Pinpoint the cell where the given text exists, returning its [X, Y] midpoint coordinate. 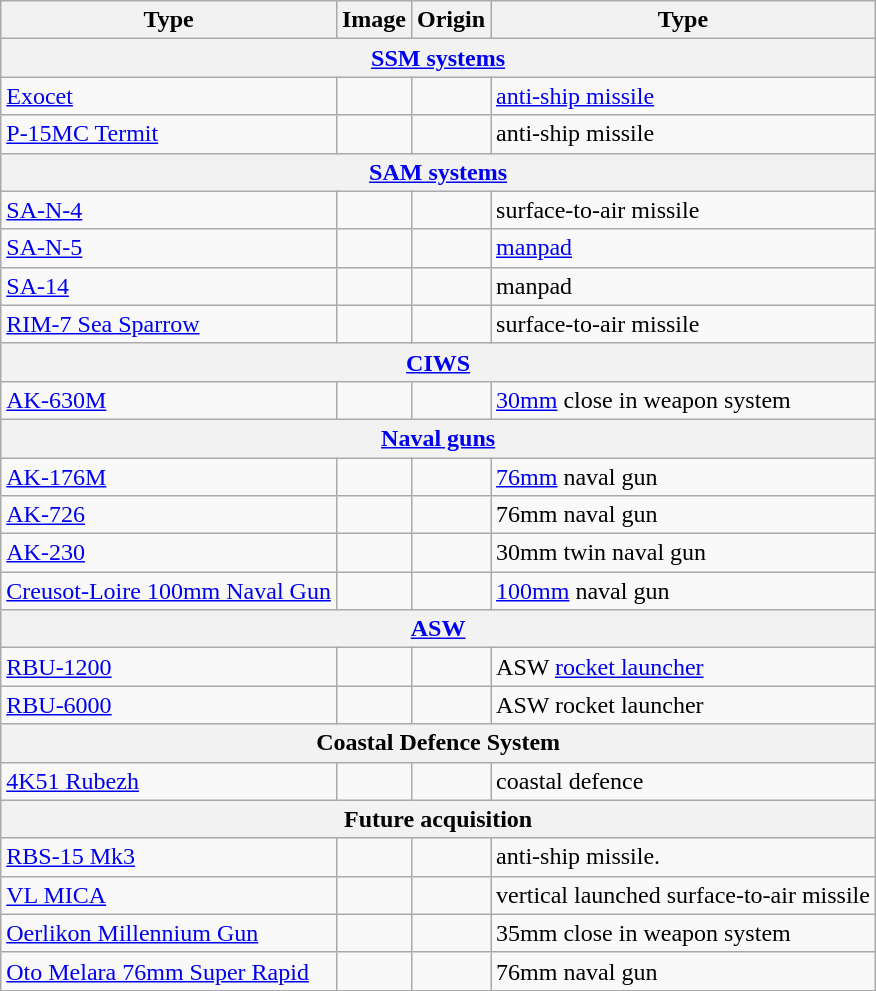
RIM-7 Sea Sparrow [169, 324]
SA-N-5 [169, 248]
SA-14 [169, 286]
Origin [450, 20]
anti-ship missile. [684, 857]
P-15MC Termit [169, 134]
AK-630M [169, 400]
RBU-1200 [169, 667]
Creusot-Loire 100mm Naval Gun [169, 591]
Oerlikon Millennium Gun [169, 933]
30mm close in weapon system [684, 400]
RBS-15 Mk3 [169, 857]
SA-N-4 [169, 210]
ASW [438, 629]
Exocet [169, 96]
Oto Melara 76mm Super Rapid [169, 971]
4K51 Rubezh [169, 781]
vertical launched surface-to-air missile [684, 895]
CIWS [438, 362]
RBU-6000 [169, 705]
AK-726 [169, 515]
Naval guns [438, 438]
30mm twin naval gun [684, 553]
Image [374, 20]
Future acquisition [438, 819]
VL MICA [169, 895]
AK-176M [169, 477]
35mm close in weapon system [684, 933]
Coastal Defence System [438, 743]
coastal defence [684, 781]
SSM systems [438, 58]
SAM systems [438, 172]
100mm naval gun [684, 591]
AK-230 [169, 553]
